Scan for the cell matching the given text and deliver its [x, y] coordinate at center. 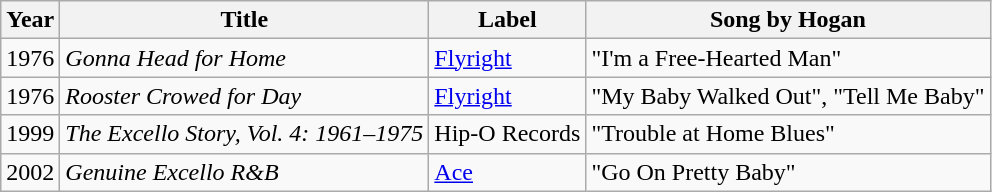
Gonna Head for Home [244, 58]
Year [30, 20]
The Excello Story, Vol. 4: 1961–1975 [244, 134]
Genuine Excello R&B [244, 172]
Rooster Crowed for Day [244, 96]
Label [508, 20]
"My Baby Walked Out", "Tell Me Baby" [788, 96]
Ace [508, 172]
2002 [30, 172]
Title [244, 20]
1999 [30, 134]
"Go On Pretty Baby" [788, 172]
"Trouble at Home Blues" [788, 134]
Song by Hogan [788, 20]
Hip-O Records [508, 134]
"I'm a Free-Hearted Man" [788, 58]
